Find where the given text appears and provide that cell's center as (X, Y) coordinate. 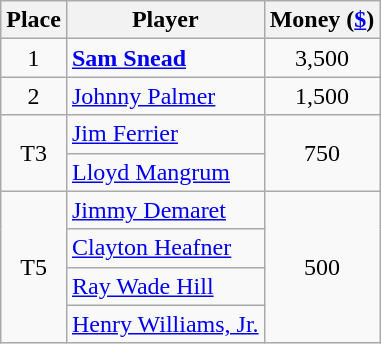
Henry Williams, Jr. (165, 324)
T5 (34, 267)
Money ($) (322, 20)
750 (322, 153)
1,500 (322, 96)
Jim Ferrier (165, 134)
Jimmy Demaret (165, 210)
Sam Snead (165, 58)
Johnny Palmer (165, 96)
Ray Wade Hill (165, 286)
Clayton Heafner (165, 248)
Player (165, 20)
Lloyd Mangrum (165, 172)
2 (34, 96)
Place (34, 20)
500 (322, 267)
1 (34, 58)
T3 (34, 153)
3,500 (322, 58)
